Output the [x, y] coordinate of the center of the cell containing the given text.  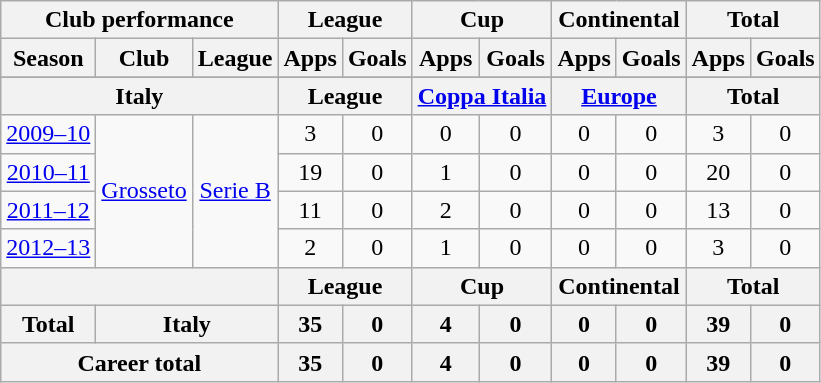
Season [48, 58]
20 [718, 172]
Europe [619, 96]
2010–11 [48, 172]
Coppa Italia [482, 96]
Club [144, 58]
Career total [140, 362]
Grosseto [144, 191]
Club performance [140, 20]
2011–12 [48, 210]
2009–10 [48, 134]
19 [310, 172]
2012–13 [48, 248]
Serie B [235, 191]
11 [310, 210]
13 [718, 210]
